Provide the (X, Y) coordinate of the cell's center where the given text is located.  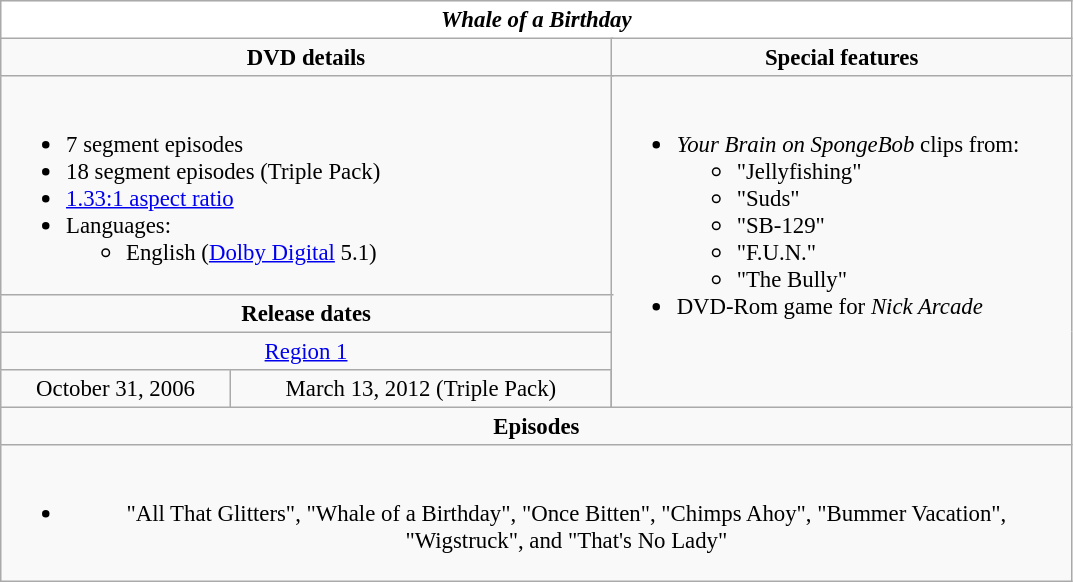
Release dates (306, 313)
Whale of a Birthday (536, 20)
Episodes (536, 426)
October 31, 2006 (116, 388)
7 segment episodes18 segment episodes (Triple Pack)1.33:1 aspect ratioLanguages:English (Dolby Digital 5.1) (306, 185)
"All That Glitters", "Whale of a Birthday", "Once Bitten", "Chimps Ahoy", "Bummer Vacation", "Wigstruck", and "That's No Lady" (536, 514)
Special features (842, 58)
Your Brain on SpongeBob clips from:"Jellyfishing""Suds""SB-129""F.U.N.""The Bully"DVD-Rom game for Nick Arcade (842, 242)
Region 1 (306, 351)
March 13, 2012 (Triple Pack) (420, 388)
DVD details (306, 58)
